Locate the cell with the specified text and output its (x, y) center coordinate. 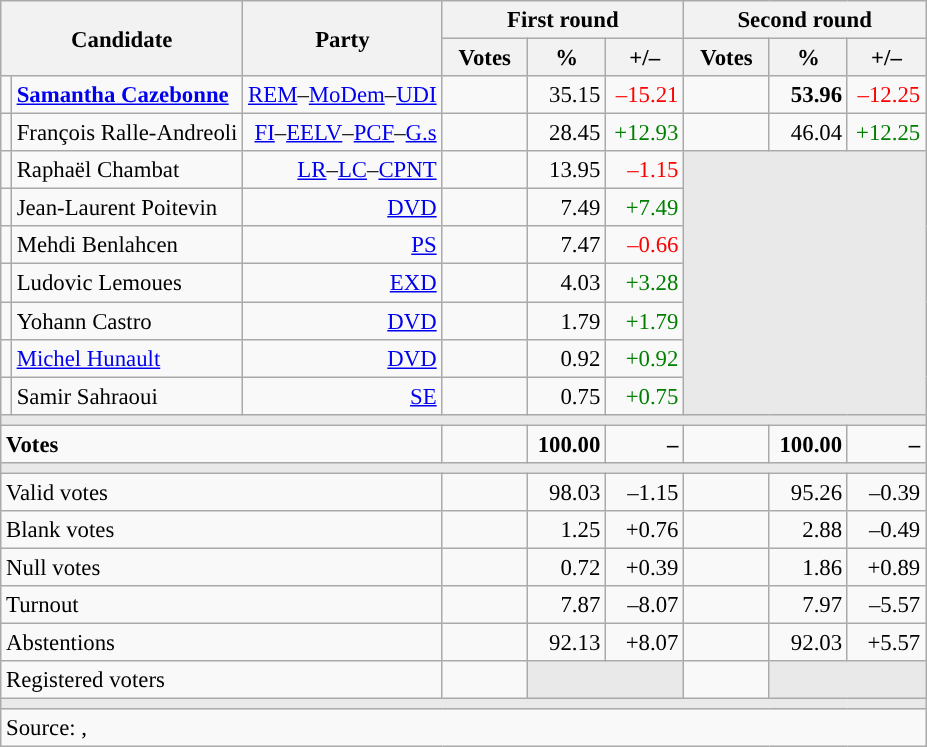
Source: , (464, 728)
Samir Sahraoui (126, 396)
–0.39 (886, 492)
–5.57 (886, 605)
53.96 (808, 95)
–0.66 (645, 245)
Ludovic Lemoues (126, 283)
+3.28 (645, 283)
92.03 (808, 643)
Valid votes (222, 492)
–12.25 (886, 95)
7.49 (567, 208)
95.26 (808, 492)
+12.25 (886, 133)
François Ralle-Andreoli (126, 133)
98.03 (567, 492)
+5.57 (886, 643)
–0.49 (886, 530)
13.95 (567, 170)
Blank votes (222, 530)
LR–LC–CPNT (342, 170)
+0.76 (645, 530)
28.45 (567, 133)
EXD (342, 283)
7.97 (808, 605)
0.75 (567, 396)
Candidate (122, 38)
+0.89 (886, 567)
0.92 (567, 358)
Party (342, 38)
–8.07 (645, 605)
Abstentions (222, 643)
7.47 (567, 245)
FI–EELV–PCF–G.s (342, 133)
+7.49 (645, 208)
Yohann Castro (126, 321)
1.79 (567, 321)
Turnout (222, 605)
7.87 (567, 605)
PS (342, 245)
2.88 (808, 530)
+0.39 (645, 567)
SE (342, 396)
+1.79 (645, 321)
1.25 (567, 530)
0.72 (567, 567)
Null votes (222, 567)
+0.75 (645, 396)
–15.21 (645, 95)
+12.93 (645, 133)
Michel Hunault (126, 358)
Raphaël Chambat (126, 170)
Samantha Cazebonne (126, 95)
+8.07 (645, 643)
First round (563, 20)
92.13 (567, 643)
Mehdi Benlahcen (126, 245)
1.86 (808, 567)
+0.92 (645, 358)
4.03 (567, 283)
Jean-Laurent Poitevin (126, 208)
Registered voters (222, 680)
REM–MoDem–UDI (342, 95)
35.15 (567, 95)
46.04 (808, 133)
Second round (805, 20)
